Provide the [x, y] coordinate of the cell's center where the given text is located.  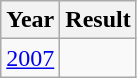
Result [98, 20]
2007 [30, 58]
Year [30, 20]
